Provide the (X, Y) coordinate of the cell's center where the given text is located.  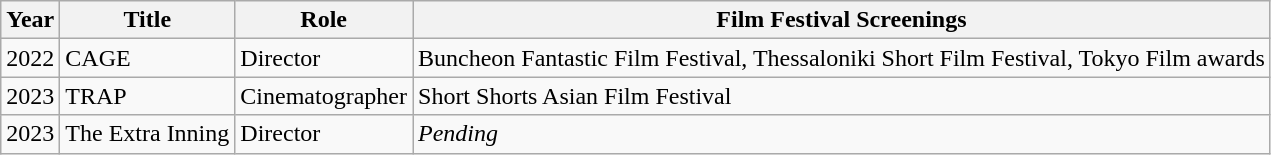
CAGE (148, 58)
Title (148, 20)
Short Shorts Asian Film Festival (841, 96)
Film Festival Screenings (841, 20)
The Extra Inning (148, 134)
Cinematographer (324, 96)
Pending (841, 134)
Role (324, 20)
TRAP (148, 96)
Buncheon Fantastic Film Festival, Thessaloniki Short Film Festival, Tokyo Film awards (841, 58)
2022 (30, 58)
Year (30, 20)
